Return (X, Y) of the center of cell containing provided text 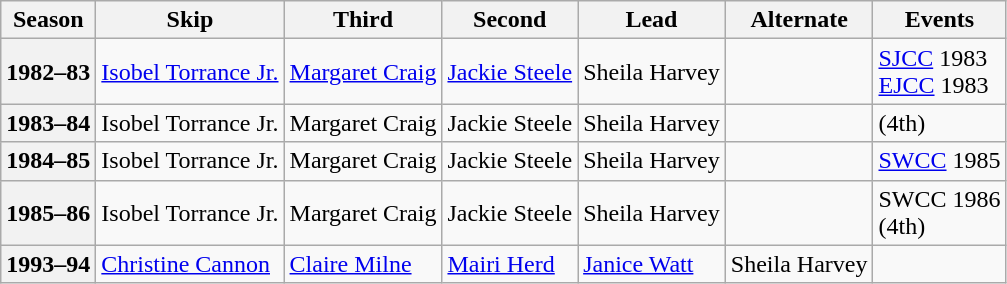
Lead (652, 20)
1984–85 (48, 161)
Mairi Herd (510, 264)
SWCC 1986 (4th) (940, 212)
Alternate (799, 20)
Janice Watt (652, 264)
Claire Milne (363, 264)
1985–86 (48, 212)
Events (940, 20)
Season (48, 20)
(4th) (940, 123)
SWCC 1985 (940, 161)
1993–94 (48, 264)
Second (510, 20)
Third (363, 20)
1982–83 (48, 72)
SJCC 1983 EJCC 1983 (940, 72)
Skip (190, 20)
Christine Cannon (190, 264)
1983–84 (48, 123)
